Determine the (x, y) coordinate at the center of the cell enclosing the given text.  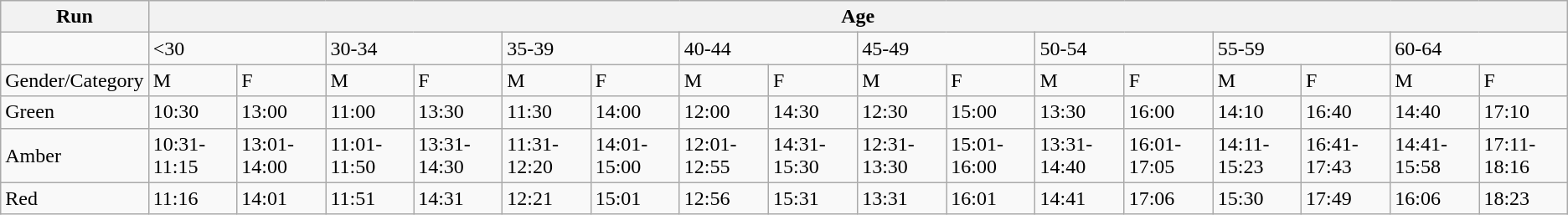
16:06 (1435, 198)
13:00 (281, 112)
11:01-11:50 (370, 156)
17:10 (1523, 112)
16:01-17:05 (1168, 156)
14:10 (1256, 112)
Amber (75, 156)
13:31-14:30 (458, 156)
12:00 (724, 112)
15:01 (635, 198)
11:31-12:20 (546, 156)
15:00 (991, 112)
13:31 (902, 198)
15:01-16:00 (991, 156)
Age (858, 17)
<30 (237, 49)
12:56 (724, 198)
17:11-18:16 (1523, 156)
Gender/Category (75, 80)
14:00 (635, 112)
35-39 (591, 49)
Green (75, 112)
13:31-14:40 (1080, 156)
17:06 (1168, 198)
16:00 (1168, 112)
40-44 (768, 49)
15:31 (812, 198)
11:16 (193, 198)
11:51 (370, 198)
11:00 (370, 112)
10:31-11:15 (193, 156)
16:41-17:43 (1346, 156)
17:49 (1346, 198)
11:30 (546, 112)
12:30 (902, 112)
16:01 (991, 198)
14:31-15:30 (812, 156)
12:21 (546, 198)
Red (75, 198)
14:01-15:00 (635, 156)
18:23 (1523, 198)
14:30 (812, 112)
16:40 (1346, 112)
Run (75, 17)
15:30 (1256, 198)
30-34 (414, 49)
14:41 (1080, 198)
13:01-14:00 (281, 156)
14:40 (1435, 112)
14:41-15:58 (1435, 156)
60-64 (1479, 49)
14:31 (458, 198)
50-54 (1124, 49)
10:30 (193, 112)
14:11-15:23 (1256, 156)
45-49 (946, 49)
14:01 (281, 198)
12:01-12:55 (724, 156)
55-59 (1302, 49)
12:31-13:30 (902, 156)
